Scan for the cell matching the given text and deliver its (x, y) coordinate at center. 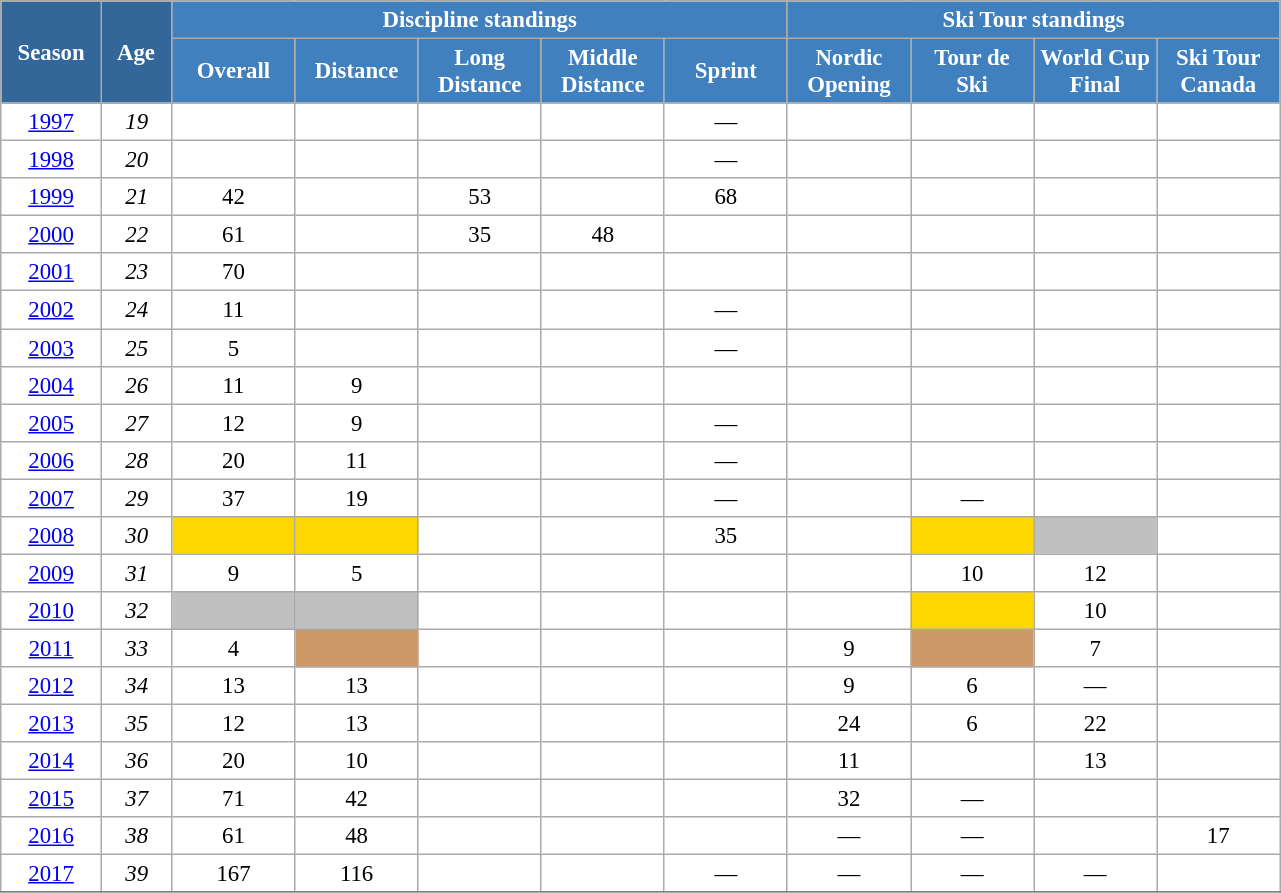
28 (136, 460)
116 (356, 874)
2017 (52, 874)
Long Distance (480, 72)
2012 (52, 686)
23 (136, 273)
2014 (52, 761)
2016 (52, 836)
70 (234, 273)
30 (136, 536)
2010 (52, 611)
1999 (52, 197)
2006 (52, 460)
2011 (52, 648)
26 (136, 385)
2005 (52, 423)
Age (136, 52)
53 (480, 197)
7 (1096, 648)
2003 (52, 348)
33 (136, 648)
38 (136, 836)
2015 (52, 799)
36 (136, 761)
World CupFinal (1096, 72)
1998 (52, 160)
68 (726, 197)
2000 (52, 235)
Overall (234, 72)
4 (234, 648)
2007 (52, 498)
2004 (52, 385)
1997 (52, 122)
2013 (52, 724)
25 (136, 348)
39 (136, 874)
Tour deSki (972, 72)
NordicOpening (848, 72)
21 (136, 197)
17 (1218, 836)
27 (136, 423)
Sprint (726, 72)
Season (52, 52)
Distance (356, 72)
2009 (52, 573)
2008 (52, 536)
Ski TourCanada (1218, 72)
71 (234, 799)
167 (234, 874)
34 (136, 686)
Middle Distance (602, 72)
2001 (52, 273)
2002 (52, 310)
Ski Tour standings (1033, 20)
Discipline standings (480, 20)
31 (136, 573)
29 (136, 498)
